Pinpoint the cell where the given text exists, returning its (X, Y) midpoint coordinate. 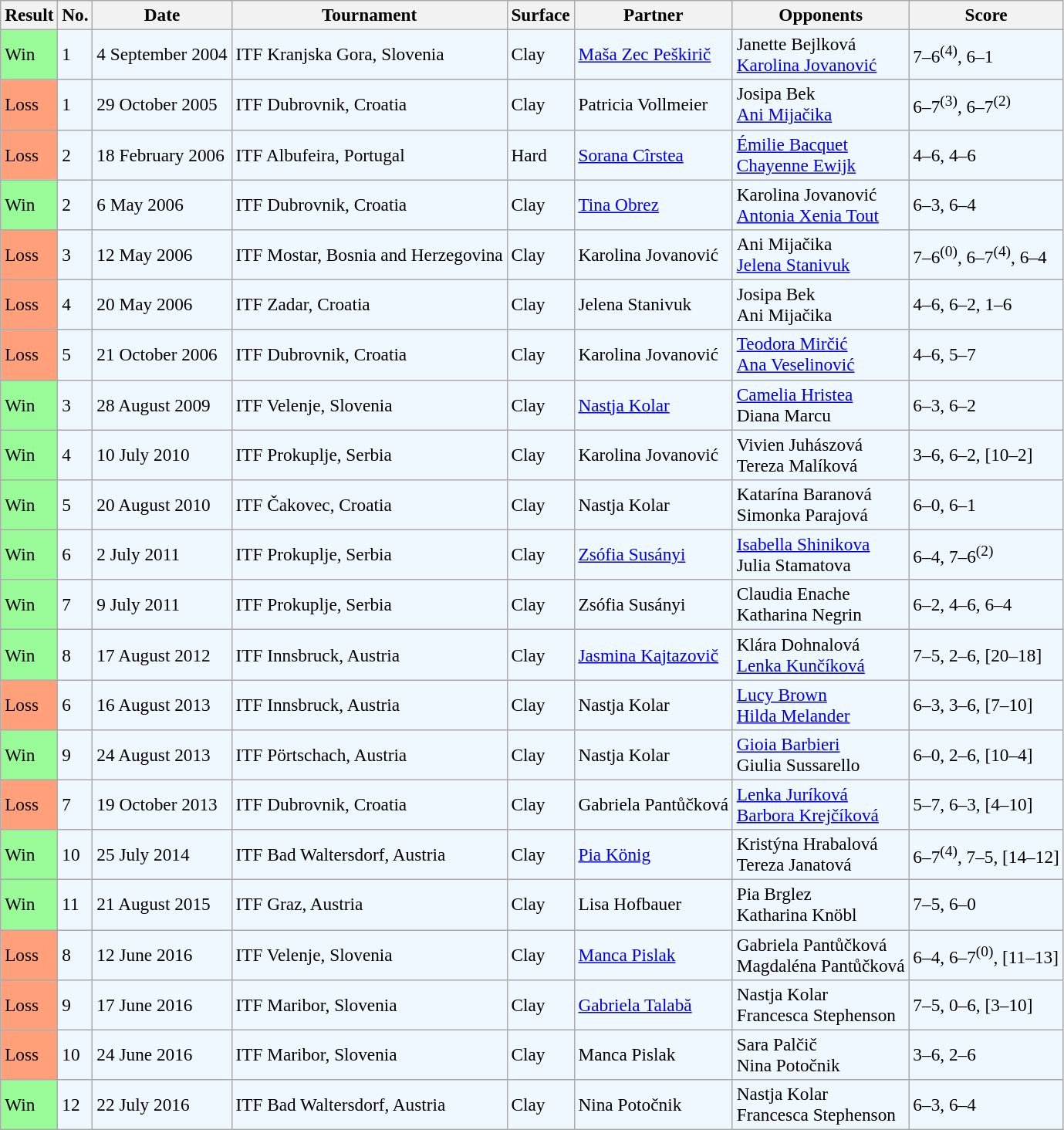
Kristýna Hrabalová Tereza Janatová (821, 855)
12 May 2006 (162, 255)
9 July 2011 (162, 605)
6–0, 2–6, [10–4] (986, 755)
6–7(4), 7–5, [14–12] (986, 855)
21 October 2006 (162, 355)
Ani Mijačika Jelena Stanivuk (821, 255)
Score (986, 15)
Vivien Juhászová Tereza Malíková (821, 454)
Opponents (821, 15)
6–7(3), 6–7(2) (986, 105)
Patricia Vollmeier (653, 105)
7–5, 0–6, [3–10] (986, 1005)
11 (76, 905)
Janette Bejlková Karolina Jovanović (821, 54)
24 June 2016 (162, 1054)
Partner (653, 15)
6–4, 6–7(0), [11–13] (986, 954)
Lisa Hofbauer (653, 905)
2 July 2011 (162, 554)
4–6, 6–2, 1–6 (986, 304)
Isabella Shinikova Julia Stamatova (821, 554)
17 June 2016 (162, 1005)
Hard (540, 154)
4 September 2004 (162, 54)
ITF Mostar, Bosnia and Herzegovina (369, 255)
6 May 2006 (162, 204)
20 August 2010 (162, 505)
Tina Obrez (653, 204)
25 July 2014 (162, 855)
12 June 2016 (162, 954)
Nina Potočnik (653, 1104)
Gabriela Pantůčková (653, 804)
Teodora Mirčić Ana Veselinović (821, 355)
Katarína Baranová Simonka Parajová (821, 505)
12 (76, 1104)
6–3, 3–6, [7–10] (986, 704)
Lenka Juríková Barbora Krejčíková (821, 804)
5–7, 6–3, [4–10] (986, 804)
Tournament (369, 15)
6–4, 7–6(2) (986, 554)
17 August 2012 (162, 655)
3–6, 6–2, [10–2] (986, 454)
6–3, 6–2 (986, 404)
ITF Kranjska Gora, Slovenia (369, 54)
Sorana Cîrstea (653, 154)
22 July 2016 (162, 1104)
7–5, 2–6, [20–18] (986, 655)
Sara Palčič Nina Potočnik (821, 1054)
Maša Zec Peškirič (653, 54)
Jasmina Kajtazovič (653, 655)
Émilie Bacquet Chayenne Ewijk (821, 154)
18 February 2006 (162, 154)
20 May 2006 (162, 304)
Gioia Barbieri Giulia Sussarello (821, 755)
Pia Brglez Katharina Knöbl (821, 905)
Jelena Stanivuk (653, 304)
Lucy Brown Hilda Melander (821, 704)
Gabriela Pantůčková Magdaléna Pantůčková (821, 954)
Gabriela Talabă (653, 1005)
4–6, 4–6 (986, 154)
Claudia Enache Katharina Negrin (821, 605)
19 October 2013 (162, 804)
28 August 2009 (162, 404)
Result (29, 15)
Karolina Jovanović Antonia Xenia Tout (821, 204)
Date (162, 15)
21 August 2015 (162, 905)
Pia König (653, 855)
7–6(4), 6–1 (986, 54)
6–2, 4–6, 6–4 (986, 605)
24 August 2013 (162, 755)
Surface (540, 15)
ITF Albufeira, Portugal (369, 154)
7–6(0), 6–7(4), 6–4 (986, 255)
6–0, 6–1 (986, 505)
ITF Zadar, Croatia (369, 304)
10 July 2010 (162, 454)
7–5, 6–0 (986, 905)
16 August 2013 (162, 704)
ITF Pörtschach, Austria (369, 755)
4–6, 5–7 (986, 355)
Klára Dohnalová Lenka Kunčíková (821, 655)
ITF Čakovec, Croatia (369, 505)
ITF Graz, Austria (369, 905)
No. (76, 15)
3–6, 2–6 (986, 1054)
Camelia Hristea Diana Marcu (821, 404)
29 October 2005 (162, 105)
